Detect which cell encompasses the target text, then output its (X, Y) center coordinate. 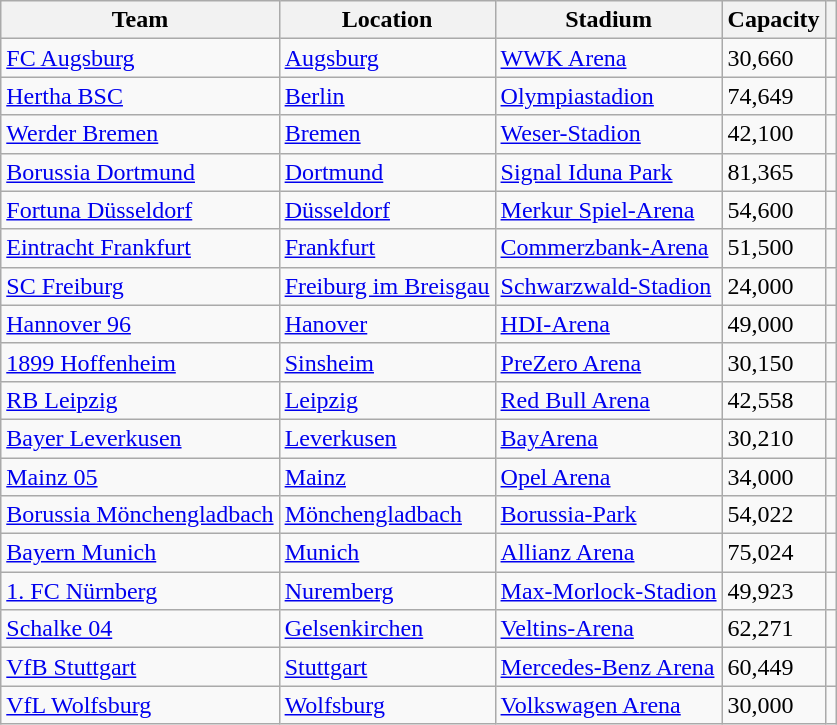
Mainz 05 (140, 477)
Stuttgart (387, 667)
74,649 (774, 96)
81,365 (774, 172)
24,000 (774, 286)
Hertha BSC (140, 96)
Borussia Dortmund (140, 172)
30,000 (774, 705)
VfL Wolfsburg (140, 705)
RB Leipzig (140, 400)
Capacity (774, 20)
30,150 (774, 362)
34,000 (774, 477)
Leipzig (387, 400)
30,660 (774, 58)
SC Freiburg (140, 286)
Team (140, 20)
Leverkusen (387, 438)
Borussia Mönchengladbach (140, 515)
Düsseldorf (387, 210)
54,600 (774, 210)
Hannover 96 (140, 324)
42,558 (774, 400)
HDI-Arena (608, 324)
Location (387, 20)
Allianz Arena (608, 553)
Nuremberg (387, 591)
49,000 (774, 324)
Mönchengladbach (387, 515)
Freiburg im Breisgau (387, 286)
PreZero Arena (608, 362)
Commerzbank-Arena (608, 248)
Werder Bremen (140, 134)
Merkur Spiel-Arena (608, 210)
WWK Arena (608, 58)
51,500 (774, 248)
Stadium (608, 20)
42,100 (774, 134)
Wolfsburg (387, 705)
Gelsenkirchen (387, 629)
30,210 (774, 438)
Red Bull Arena (608, 400)
Eintracht Frankfurt (140, 248)
49,923 (774, 591)
Olympiastadion (608, 96)
Augsburg (387, 58)
54,022 (774, 515)
Sinsheim (387, 362)
60,449 (774, 667)
Mainz (387, 477)
Fortuna Düsseldorf (140, 210)
Bayer Leverkusen (140, 438)
VfB Stuttgart (140, 667)
1899 Hoffenheim (140, 362)
Weser-Stadion (608, 134)
Opel Arena (608, 477)
Schwarzwald-Stadion (608, 286)
Frankfurt (387, 248)
Dortmund (387, 172)
Borussia-Park (608, 515)
Mercedes-Benz Arena (608, 667)
Max-Morlock-Stadion (608, 591)
Munich (387, 553)
Hanover (387, 324)
Volkswagen Arena (608, 705)
62,271 (774, 629)
75,024 (774, 553)
Veltins-Arena (608, 629)
Berlin (387, 96)
Signal Iduna Park (608, 172)
1. FC Nürnberg (140, 591)
Bayern Munich (140, 553)
BayArena (608, 438)
Schalke 04 (140, 629)
FC Augsburg (140, 58)
Bremen (387, 134)
